Capture the cell that displays the provided text and extract its (x, y) central coordinate. 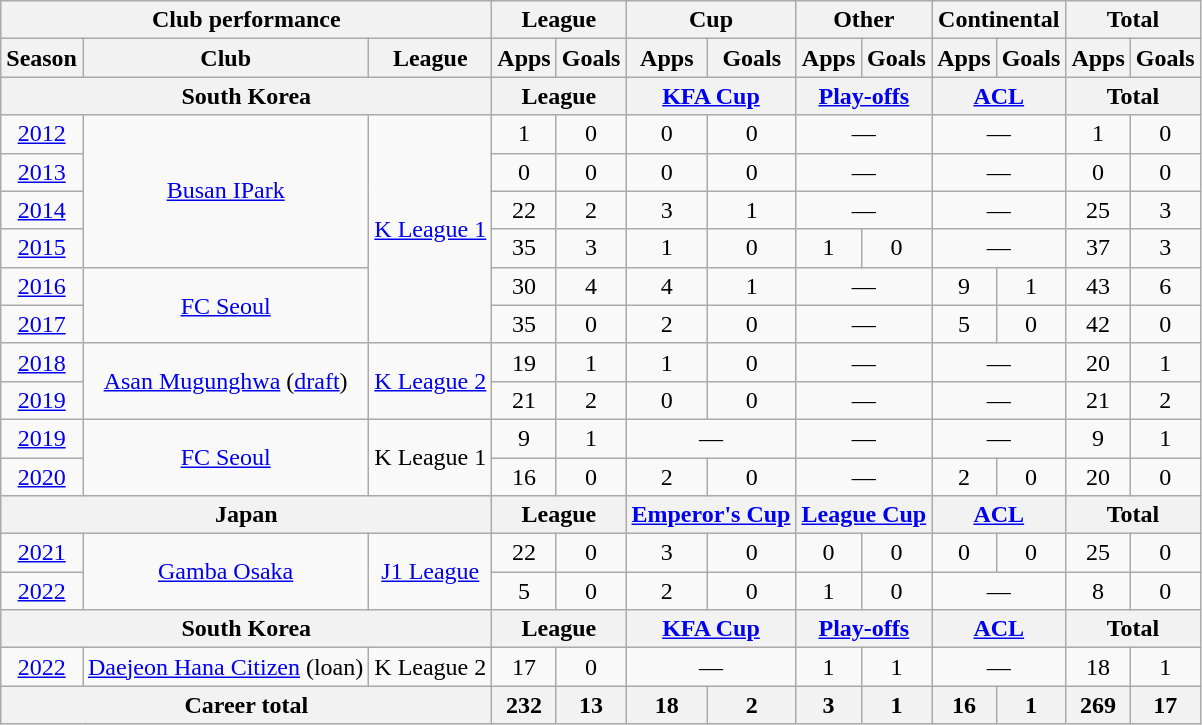
Club performance (246, 20)
2017 (42, 324)
30 (524, 286)
Busan IPark (225, 191)
232 (524, 705)
2021 (42, 553)
Season (42, 58)
2015 (42, 248)
J1 League (430, 572)
2012 (42, 134)
19 (524, 362)
8 (1098, 591)
League Cup (864, 515)
Gamba Osaka (225, 572)
Emperor's Cup (711, 515)
2014 (42, 210)
42 (1098, 324)
2016 (42, 286)
Asan Mugunghwa (draft) (225, 381)
13 (591, 705)
2020 (42, 477)
Other (864, 20)
2013 (42, 172)
6 (1165, 286)
Japan (246, 515)
37 (1098, 248)
Career total (246, 705)
269 (1098, 705)
43 (1098, 286)
Daejeon Hana Citizen (loan) (225, 667)
Continental (999, 20)
Cup (711, 20)
2018 (42, 362)
Club (225, 58)
